Output the (X, Y) coordinate of the center of the cell containing the given text.  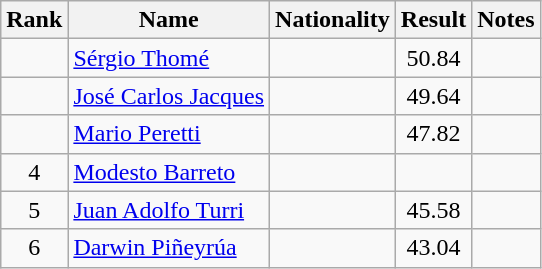
6 (34, 248)
Mario Peretti (169, 134)
5 (34, 210)
45.58 (433, 210)
Sérgio Thomé (169, 58)
50.84 (433, 58)
47.82 (433, 134)
Modesto Barreto (169, 172)
Name (169, 20)
49.64 (433, 96)
Rank (34, 20)
Nationality (333, 20)
José Carlos Jacques (169, 96)
Notes (506, 20)
Result (433, 20)
Juan Adolfo Turri (169, 210)
4 (34, 172)
Darwin Piñeyrúa (169, 248)
43.04 (433, 248)
